Scan for the cell matching the given text and deliver its [X, Y] coordinate at center. 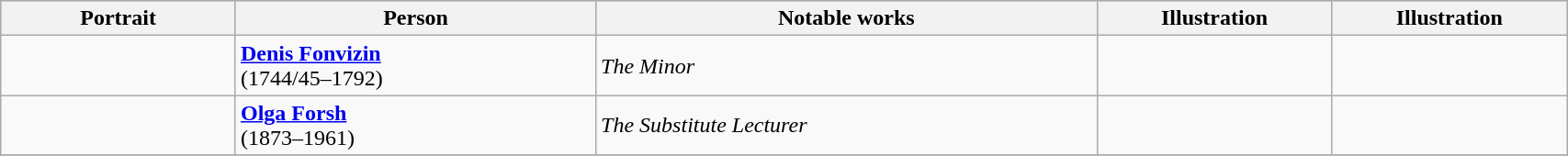
Notable works [847, 18]
Portrait [118, 18]
The Minor [847, 66]
Person [415, 18]
Denis Fonvizin(1744/45–1792) [415, 66]
Olga Forsh(1873–1961) [415, 125]
The Substitute Lecturer [847, 125]
